Capture the cell that displays the provided text and extract its (X, Y) central coordinate. 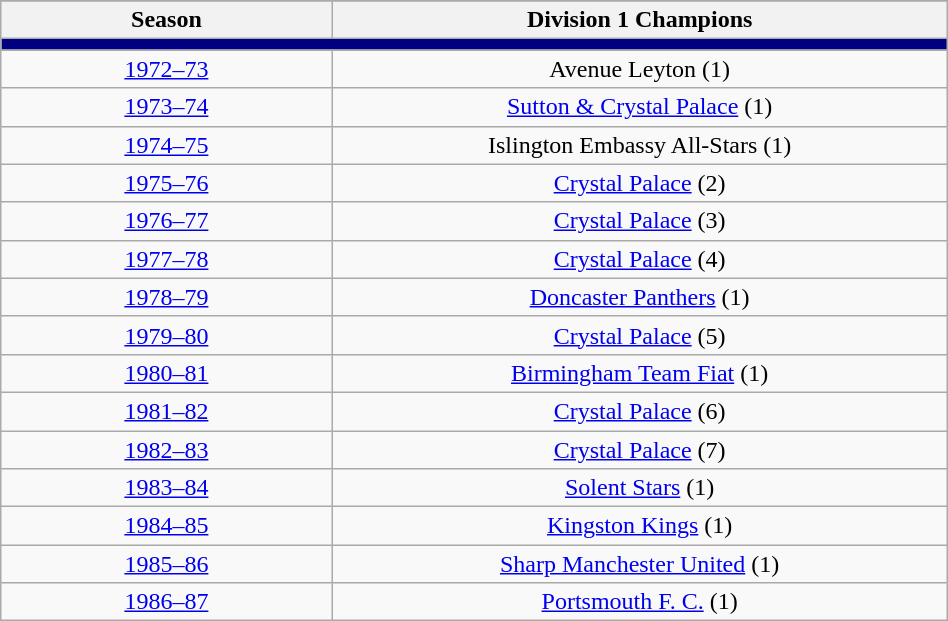
Season (166, 20)
1984–85 (166, 526)
1985–86 (166, 564)
1972–73 (166, 69)
Solent Stars (1) (640, 488)
Sutton & Crystal Palace (1) (640, 107)
1978–79 (166, 297)
Crystal Palace (5) (640, 335)
Islington Embassy All-Stars (1) (640, 145)
1975–76 (166, 183)
1979–80 (166, 335)
1973–74 (166, 107)
Avenue Leyton (1) (640, 69)
Crystal Palace (7) (640, 449)
Kingston Kings (1) (640, 526)
Crystal Palace (2) (640, 183)
1980–81 (166, 373)
1977–78 (166, 259)
Doncaster Panthers (1) (640, 297)
Portsmouth F. C. (1) (640, 602)
1974–75 (166, 145)
1976–77 (166, 221)
Crystal Palace (6) (640, 411)
Division 1 Champions (640, 20)
1983–84 (166, 488)
Sharp Manchester United (1) (640, 564)
Crystal Palace (4) (640, 259)
1986–87 (166, 602)
1981–82 (166, 411)
1982–83 (166, 449)
Birmingham Team Fiat (1) (640, 373)
Crystal Palace (3) (640, 221)
